Capture the cell that displays the provided text and extract its [X, Y] central coordinate. 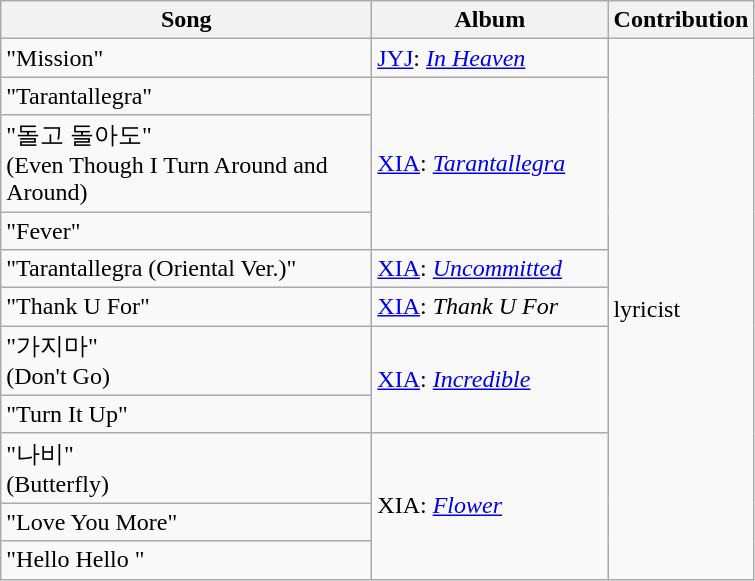
"나비" (Butterfly) [186, 468]
"가지마"(Don't Go) [186, 361]
XIA: Tarantallegra [490, 164]
XIA: Thank U For [490, 307]
"Thank U For" [186, 307]
XIA: Incredible [490, 380]
"Fever" [186, 231]
"Tarantallegra (Oriental Ver.)" [186, 269]
XIA: Uncommitted [490, 269]
XIA: Flower [490, 506]
"Tarantallegra" [186, 96]
"Turn It Up" [186, 414]
"Mission" [186, 58]
"Love You More" [186, 522]
"돌고 돌아도"(Even Though I Turn Around and Around) [186, 164]
Song [186, 20]
Contribution [681, 20]
JYJ: In Heaven [490, 58]
Album [490, 20]
"Hello Hello " [186, 560]
lyricist [681, 309]
